Search for the cell housing the specified text and yield its (X, Y) center coordinate. 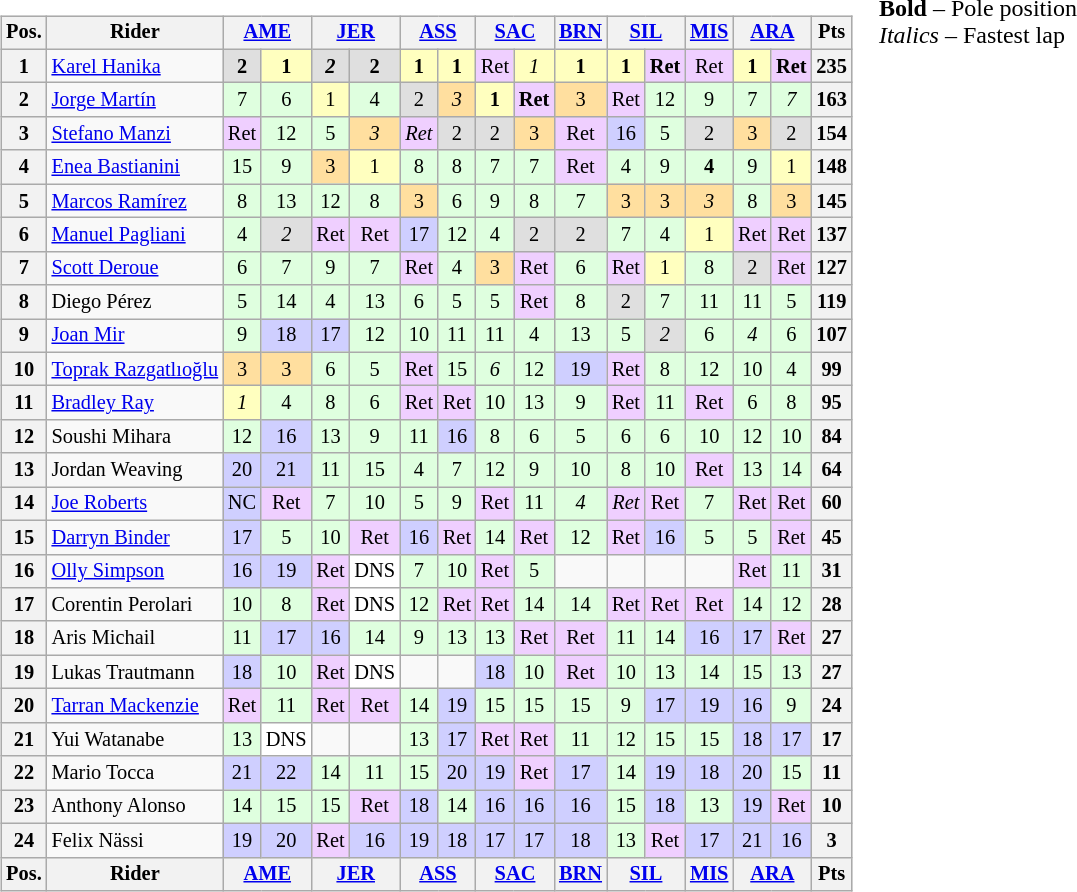
Manuel Pagliani (135, 235)
235 (832, 66)
Lukas Trautmann (135, 672)
Tarran Mackenzie (135, 706)
28 (832, 605)
60 (832, 504)
Diego Pérez (135, 302)
Joe Roberts (135, 504)
Corentin Perolari (135, 605)
148 (832, 167)
Anthony Alonso (135, 807)
45 (832, 537)
163 (832, 100)
Darryn Binder (135, 537)
84 (832, 437)
Mario Tocca (135, 773)
Bradley Ray (135, 403)
Aris Michail (135, 638)
127 (832, 268)
Jorge Martín (135, 100)
Jordan Weaving (135, 470)
Karel Hanika (135, 66)
Enea Bastianini (135, 167)
NC (242, 504)
Toprak Razgatlıoğlu (135, 369)
107 (832, 336)
31 (832, 571)
137 (832, 235)
Scott Deroue (135, 268)
Stefano Manzi (135, 134)
Felix Nässi (135, 840)
119 (832, 302)
Joan Mir (135, 336)
99 (832, 369)
154 (832, 134)
Marcos Ramírez (135, 201)
145 (832, 201)
Olly Simpson (135, 571)
95 (832, 403)
23 (24, 807)
Soushi Mihara (135, 437)
64 (832, 470)
Yui Watanabe (135, 739)
